Return the [X, Y] coordinate for the center point of the cell that contains the specified text.  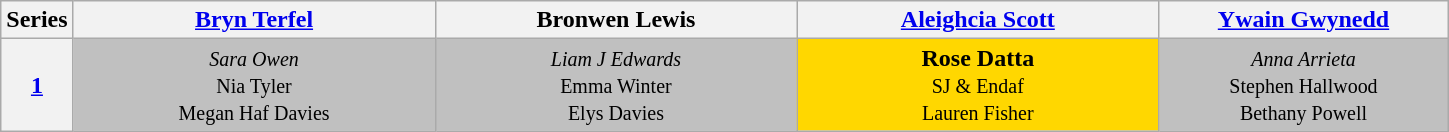
Ywain Gwynedd [1304, 20]
1 [37, 85]
Rose DattaSJ & EndafLauren Fisher [978, 85]
Anna ArrietaStephen HallwoodBethany Powell [1304, 85]
Series [37, 20]
Liam J EdwardsEmma WinterElys Davies [616, 85]
Bronwen Lewis [616, 20]
Aleighcia Scott [978, 20]
Sara OwenNia TylerMegan Haf Davies [254, 85]
Bryn Terfel [254, 20]
